Pinpoint the cell where the given text exists, returning its (x, y) midpoint coordinate. 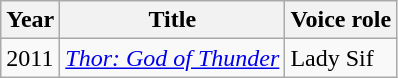
2011 (30, 58)
Title (172, 20)
Voice role (341, 20)
Lady Sif (341, 58)
Year (30, 20)
Thor: God of Thunder (172, 58)
